Pinpoint the cell where the given text exists, returning its [X, Y] midpoint coordinate. 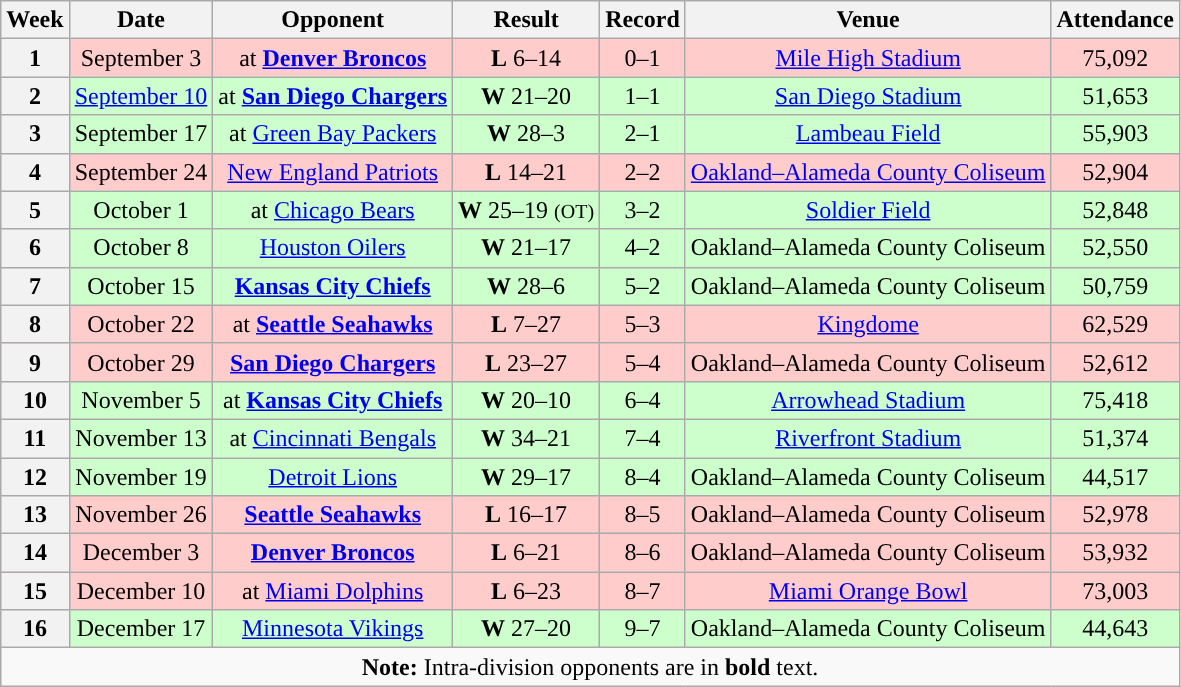
14 [35, 553]
Note: Intra-division opponents are in bold text. [590, 667]
at Miami Dolphins [333, 591]
W 29–17 [526, 477]
73,003 [1115, 591]
52,904 [1115, 172]
3 [35, 134]
55,903 [1115, 134]
51,374 [1115, 438]
San Diego Stadium [868, 96]
8–4 [643, 477]
Result [526, 20]
W 21–20 [526, 96]
Lambeau Field [868, 134]
L 7–27 [526, 324]
Kansas City Chiefs [333, 286]
December 10 [141, 591]
November 26 [141, 515]
9–7 [643, 629]
12 [35, 477]
L 14–21 [526, 172]
October 15 [141, 286]
44,517 [1115, 477]
0–1 [643, 58]
5–2 [643, 286]
11 [35, 438]
October 29 [141, 362]
Detroit Lions [333, 477]
L 6–14 [526, 58]
September 3 [141, 58]
1 [35, 58]
62,529 [1115, 324]
2 [35, 96]
8–7 [643, 591]
8–6 [643, 553]
52,612 [1115, 362]
75,418 [1115, 400]
at Cincinnati Bengals [333, 438]
L 6–21 [526, 553]
W 28–3 [526, 134]
6–4 [643, 400]
Minnesota Vikings [333, 629]
at Green Bay Packers [333, 134]
L 6–23 [526, 591]
5–3 [643, 324]
Soldier Field [868, 210]
Mile High Stadium [868, 58]
September 17 [141, 134]
53,932 [1115, 553]
at San Diego Chargers [333, 96]
L 23–27 [526, 362]
October 22 [141, 324]
Venue [868, 20]
15 [35, 591]
Riverfront Stadium [868, 438]
52,978 [1115, 515]
51,653 [1115, 96]
6 [35, 248]
4–2 [643, 248]
W 21–17 [526, 248]
Denver Broncos [333, 553]
52,848 [1115, 210]
Week [35, 20]
L 16–17 [526, 515]
December 3 [141, 553]
2–1 [643, 134]
October 1 [141, 210]
Houston Oilers [333, 248]
7 [35, 286]
9 [35, 362]
November 19 [141, 477]
5 [35, 210]
5–4 [643, 362]
8 [35, 324]
December 17 [141, 629]
September 24 [141, 172]
1–1 [643, 96]
44,643 [1115, 629]
52,550 [1115, 248]
Opponent [333, 20]
75,092 [1115, 58]
November 13 [141, 438]
October 8 [141, 248]
16 [35, 629]
San Diego Chargers [333, 362]
New England Patriots [333, 172]
7–4 [643, 438]
Arrowhead Stadium [868, 400]
W 34–21 [526, 438]
50,759 [1115, 286]
3–2 [643, 210]
10 [35, 400]
Kingdome [868, 324]
at Chicago Bears [333, 210]
Date [141, 20]
8–5 [643, 515]
W 25–19 (OT) [526, 210]
W 28–6 [526, 286]
at Denver Broncos [333, 58]
4 [35, 172]
November 5 [141, 400]
W 27–20 [526, 629]
Seattle Seahawks [333, 515]
Attendance [1115, 20]
at Kansas City Chiefs [333, 400]
at Seattle Seahawks [333, 324]
W 20–10 [526, 400]
Miami Orange Bowl [868, 591]
13 [35, 515]
Record [643, 20]
2–2 [643, 172]
September 10 [141, 96]
